Locate the cell with the specified text and output its [X, Y] center coordinate. 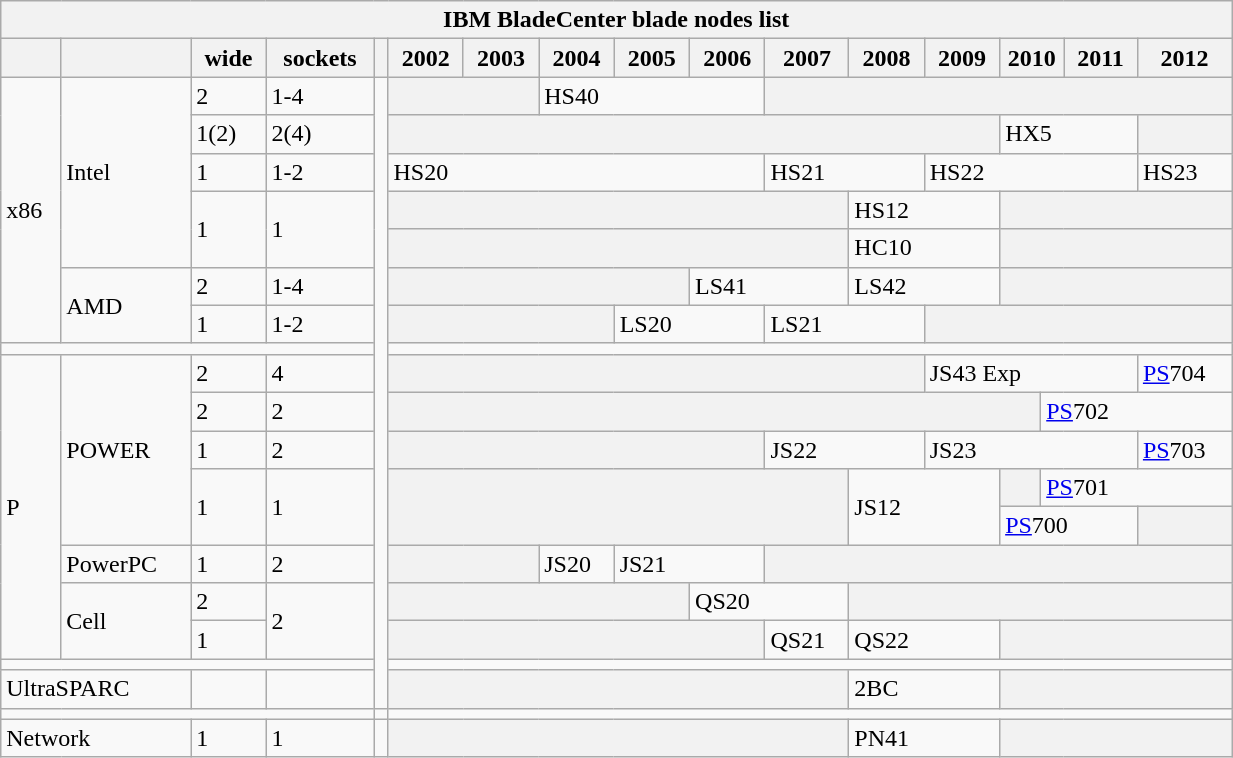
PS702 [1136, 411]
HX5 [1069, 134]
IBM BladeCenter blade nodes list [616, 20]
JS21 [690, 564]
P [31, 506]
x86 [31, 210]
2002 [426, 58]
2BC [924, 689]
2009 [962, 58]
wide [228, 58]
2010 [1032, 58]
POWER [126, 449]
1(2) [228, 134]
2007 [807, 58]
HS22 [1030, 172]
JS12 [924, 507]
JS23 [1030, 449]
2004 [576, 58]
2006 [728, 58]
PS700 [1069, 526]
2003 [500, 58]
2005 [652, 58]
QS20 [770, 602]
UltraSPARC [96, 689]
Intel [126, 172]
LS41 [770, 286]
LS21 [844, 324]
PS703 [1184, 449]
PS701 [1136, 488]
HS12 [924, 210]
JS20 [576, 564]
sockets [320, 58]
HS20 [576, 172]
PowerPC [126, 564]
2(4) [320, 134]
HS21 [844, 172]
Network [96, 738]
PN41 [924, 738]
QS21 [807, 640]
2012 [1184, 58]
2011 [1101, 58]
AMD [126, 305]
HS40 [652, 96]
QS22 [924, 640]
PS704 [1184, 373]
LS42 [924, 286]
Cell [126, 621]
JS22 [844, 449]
JS43 Exp [1030, 373]
2008 [886, 58]
HC10 [924, 248]
HS23 [1184, 172]
4 [320, 373]
LS20 [690, 324]
